Return [X, Y] of the center of cell containing provided text 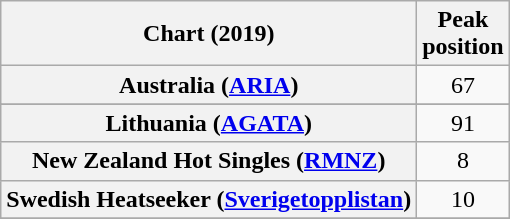
Chart (2019) [209, 34]
Swedish Heatseeker (Sverigetopplistan) [209, 199]
Lithuania (AGATA) [209, 123]
Peakposition [463, 34]
67 [463, 85]
91 [463, 123]
10 [463, 199]
New Zealand Hot Singles (RMNZ) [209, 161]
Australia (ARIA) [209, 85]
8 [463, 161]
